Determine the (x, y) coordinate at the center of the cell enclosing the given text.  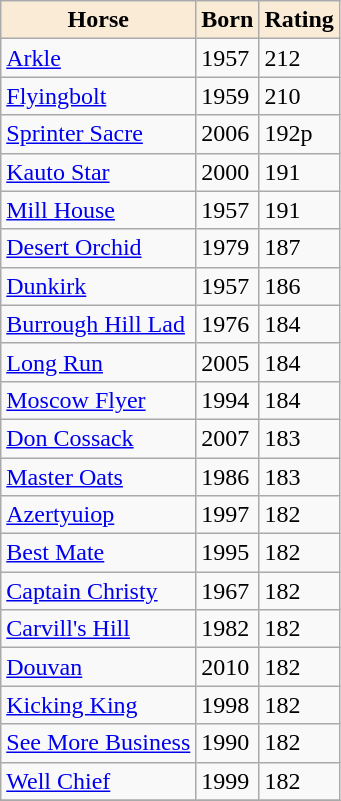
Mill House (98, 210)
1999 (228, 781)
1990 (228, 743)
1994 (228, 400)
Don Cossack (98, 438)
2000 (228, 172)
Captain Christy (98, 591)
187 (299, 248)
Douvan (98, 667)
Arkle (98, 58)
212 (299, 58)
See More Business (98, 743)
Long Run (98, 362)
1982 (228, 629)
210 (299, 96)
1967 (228, 591)
2005 (228, 362)
Kauto Star (98, 172)
Sprinter Sacre (98, 134)
192p (299, 134)
2010 (228, 667)
1976 (228, 324)
Desert Orchid (98, 248)
1998 (228, 705)
1986 (228, 477)
Burrough Hill Lad (98, 324)
Moscow Flyer (98, 400)
Flyingbolt (98, 96)
1959 (228, 96)
1979 (228, 248)
1997 (228, 515)
Best Mate (98, 553)
Master Oats (98, 477)
Carvill's Hill (98, 629)
Rating (299, 20)
2007 (228, 438)
Horse (98, 20)
Azertyuiop (98, 515)
Kicking King (98, 705)
Born (228, 20)
1995 (228, 553)
186 (299, 286)
2006 (228, 134)
Dunkirk (98, 286)
Well Chief (98, 781)
